Extract the (X, Y) coordinate from the center of the cell holding the provided text.  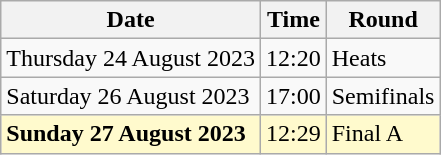
Heats (383, 58)
Thursday 24 August 2023 (131, 58)
17:00 (293, 96)
12:20 (293, 58)
12:29 (293, 134)
Semifinals (383, 96)
Sunday 27 August 2023 (131, 134)
Round (383, 20)
Time (293, 20)
Saturday 26 August 2023 (131, 96)
Final A (383, 134)
Date (131, 20)
